Return (x, y) of the center of cell containing provided text 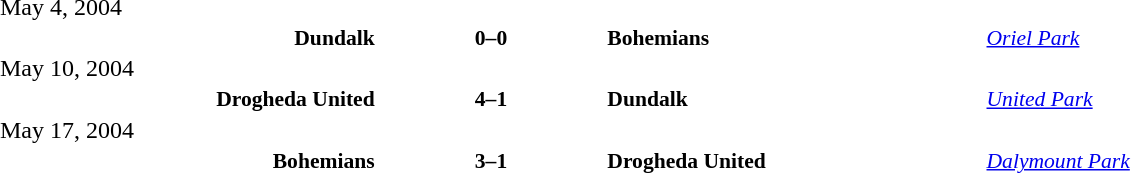
Dundalk (795, 99)
4–1 (492, 99)
Bohemians (795, 38)
0–0 (492, 38)
